From the cell containing the given text, extract its center point as (X, Y) coordinate. 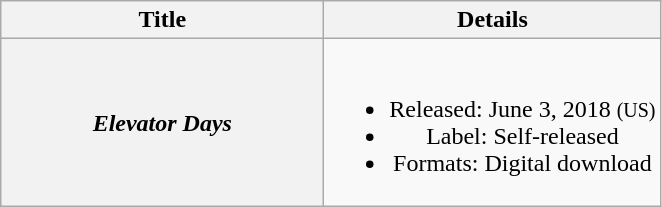
Title (162, 20)
Details (492, 20)
Released: June 3, 2018 (US)Label: Self-releasedFormats: Digital download (492, 122)
Elevator Days (162, 122)
